Search for the cell housing the specified text and yield its [X, Y] center coordinate. 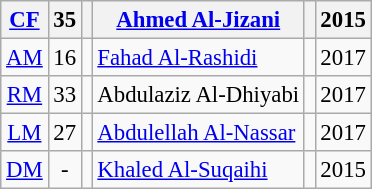
- [64, 170]
35 [64, 20]
Abdulaziz Al-Dhiyabi [198, 95]
Khaled Al-Suqaihi [198, 170]
AM [24, 58]
RM [24, 95]
CF [24, 20]
LM [24, 133]
27 [64, 133]
Abdulellah Al-Nassar [198, 133]
33 [64, 95]
Fahad Al-Rashidi [198, 58]
Ahmed Al-Jizani [198, 20]
DM [24, 170]
16 [64, 58]
